Output the [x, y] coordinate of the center of the cell containing the given text.  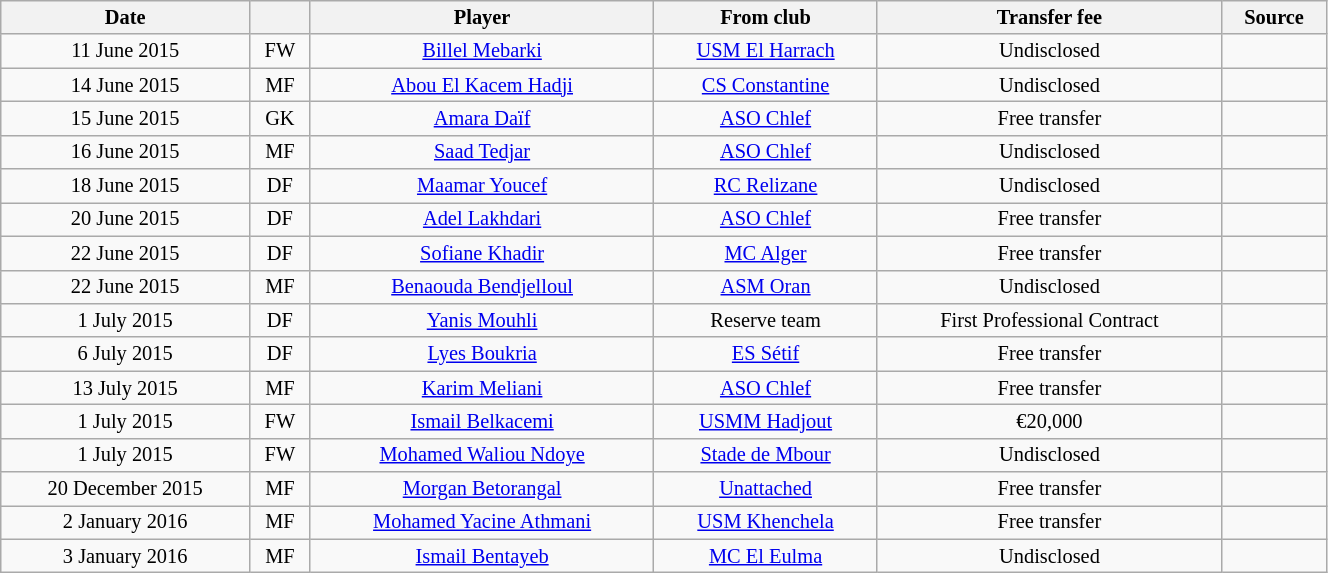
20 December 2015 [126, 489]
CS Constantine [766, 85]
2 January 2016 [126, 522]
Player [482, 17]
Yanis Mouhli [482, 320]
Ismail Bentayeb [482, 556]
Ismail Belkacemi [482, 421]
15 June 2015 [126, 118]
14 June 2015 [126, 85]
Adel Lakhdari [482, 219]
Reserve team [766, 320]
USM Khenchela [766, 522]
Unattached [766, 489]
ES Sétif [766, 354]
MC El Eulma [766, 556]
Stade de Mbour [766, 455]
Abou El Kacem Hadji [482, 85]
MC Alger [766, 253]
Saad Tedjar [482, 152]
Lyes Boukria [482, 354]
Benaouda Bendjelloul [482, 287]
First Professional Contract [1050, 320]
Mohamed Yacine Athmani [482, 522]
Mohamed Waliou Ndoye [482, 455]
Amara Daïf [482, 118]
20 June 2015 [126, 219]
Billel Mebarki [482, 51]
Morgan Betorangal [482, 489]
€20,000 [1050, 421]
Sofiane Khadir [482, 253]
USMM Hadjout [766, 421]
Transfer fee [1050, 17]
USM El Harrach [766, 51]
ASM Oran [766, 287]
6 July 2015 [126, 354]
GK [280, 118]
13 July 2015 [126, 388]
16 June 2015 [126, 152]
Maamar Youcef [482, 186]
18 June 2015 [126, 186]
RC Relizane [766, 186]
Date [126, 17]
Source [1274, 17]
Karim Meliani [482, 388]
From club [766, 17]
11 June 2015 [126, 51]
3 January 2016 [126, 556]
